Scan for the cell matching the given text and deliver its [X, Y] coordinate at center. 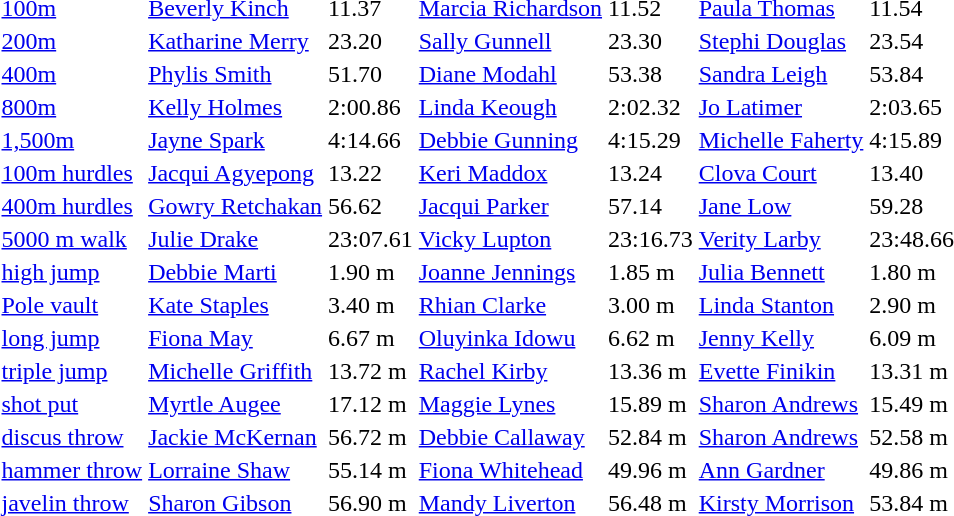
2:00.86 [371, 107]
4:14.66 [371, 140]
52.84 m [651, 437]
23:16.73 [651, 239]
shot put [72, 404]
400m hurdles [72, 206]
56.72 m [371, 437]
Sandra Leigh [781, 74]
Pole vault [72, 305]
17.12 m [371, 404]
13.36 m [651, 371]
Fiona Whitehead [510, 470]
23:07.61 [371, 239]
100m hurdles [72, 173]
Maggie Lynes [510, 404]
Myrtle Augee [236, 404]
Michelle Griffith [236, 371]
1.85 m [651, 272]
Vicky Lupton [510, 239]
high jump [72, 272]
Jane Low [781, 206]
Debbie Marti [236, 272]
long jump [72, 338]
1.90 m [371, 272]
Debbie Gunning [510, 140]
Kate Staples [236, 305]
hammer throw [72, 470]
Debbie Callaway [510, 437]
Linda Stanton [781, 305]
5000 m walk [72, 239]
Michelle Faherty [781, 140]
Verity Larby [781, 239]
Jenny Kelly [781, 338]
200m [72, 41]
3.00 m [651, 305]
Julie Drake [236, 239]
4:15.29 [651, 140]
Phylis Smith [236, 74]
Jo Latimer [781, 107]
Rhian Clarke [510, 305]
Jackie McKernan [236, 437]
Lorraine Shaw [236, 470]
Jayne Spark [236, 140]
53.38 [651, 74]
Jacqui Parker [510, 206]
Sally Gunnell [510, 41]
Rachel Kirby [510, 371]
13.72 m [371, 371]
Fiona May [236, 338]
15.89 m [651, 404]
13.22 [371, 173]
discus throw [72, 437]
Stephi Douglas [781, 41]
57.14 [651, 206]
Kelly Holmes [236, 107]
Gowry Retchakan [236, 206]
Ann Gardner [781, 470]
23.20 [371, 41]
Clova Court [781, 173]
Keri Maddox [510, 173]
Evette Finikin [781, 371]
Julia Bennett [781, 272]
Oluyinka Idowu [510, 338]
800m [72, 107]
Linda Keough [510, 107]
1,500m [72, 140]
6.62 m [651, 338]
Diane Modahl [510, 74]
2:02.32 [651, 107]
51.70 [371, 74]
Jacqui Agyepong [236, 173]
55.14 m [371, 470]
6.67 m [371, 338]
13.24 [651, 173]
Katharine Merry [236, 41]
400m [72, 74]
23.30 [651, 41]
3.40 m [371, 305]
Joanne Jennings [510, 272]
49.96 m [651, 470]
triple jump [72, 371]
56.62 [371, 206]
